Return the [x, y] coordinate for the center point of the cell that contains the specified text.  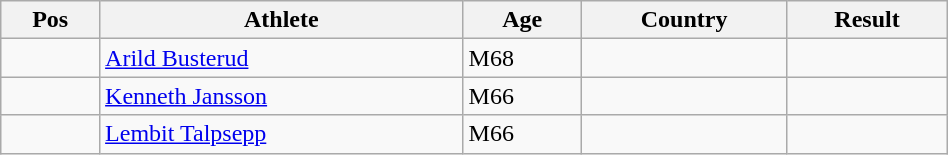
M68 [522, 58]
Lembit Talpsepp [282, 134]
Age [522, 20]
Result [867, 20]
Athlete [282, 20]
Kenneth Jansson [282, 96]
Country [684, 20]
Pos [50, 20]
Arild Busterud [282, 58]
